Locate the cell with the specified text and output its [x, y] center coordinate. 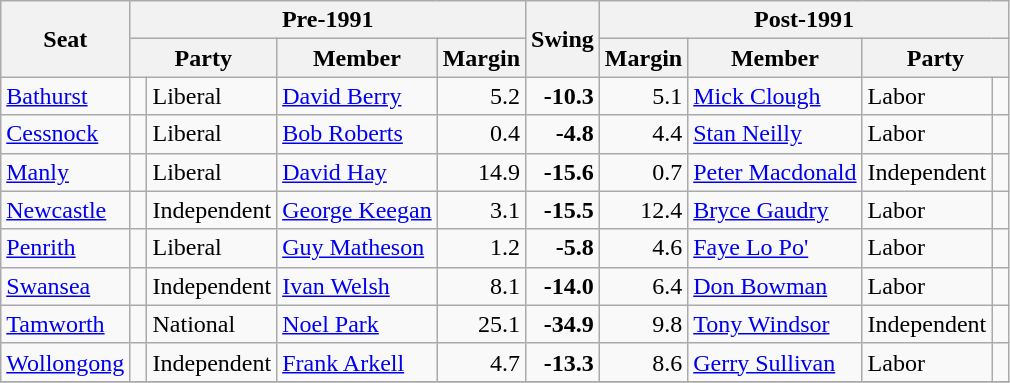
0.4 [481, 134]
-13.3 [563, 362]
-10.3 [563, 96]
Tamworth [66, 324]
-14.0 [563, 286]
Wollongong [66, 362]
National [212, 324]
1.2 [481, 248]
Penrith [66, 248]
8.6 [643, 362]
4.7 [481, 362]
4.6 [643, 248]
14.9 [481, 172]
3.1 [481, 210]
David Hay [358, 172]
Newcastle [66, 210]
Frank Arkell [358, 362]
-15.6 [563, 172]
Swing [563, 39]
Noel Park [358, 324]
Bryce Gaudry [775, 210]
Pre-1991 [328, 20]
Stan Neilly [775, 134]
Don Bowman [775, 286]
9.8 [643, 324]
Manly [66, 172]
8.1 [481, 286]
0.7 [643, 172]
David Berry [358, 96]
12.4 [643, 210]
-4.8 [563, 134]
5.2 [481, 96]
Swansea [66, 286]
Bob Roberts [358, 134]
4.4 [643, 134]
Cessnock [66, 134]
-15.5 [563, 210]
Seat [66, 39]
5.1 [643, 96]
Gerry Sullivan [775, 362]
Tony Windsor [775, 324]
-34.9 [563, 324]
Guy Matheson [358, 248]
6.4 [643, 286]
Bathurst [66, 96]
Mick Clough [775, 96]
Post-1991 [804, 20]
Peter Macdonald [775, 172]
25.1 [481, 324]
-5.8 [563, 248]
Faye Lo Po' [775, 248]
Ivan Welsh [358, 286]
George Keegan [358, 210]
